Pinpoint the cell where the given text exists, returning its (x, y) midpoint coordinate. 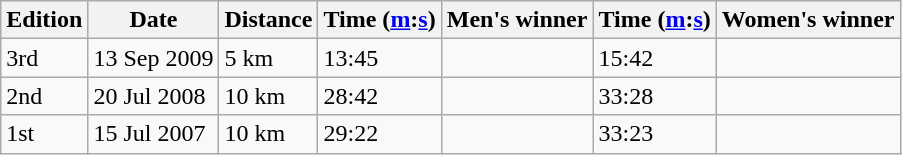
1st (44, 134)
33:28 (654, 96)
Men's winner (517, 20)
33:23 (654, 134)
13:45 (380, 58)
Date (154, 20)
3rd (44, 58)
Women's winner (808, 20)
Edition (44, 20)
15:42 (654, 58)
28:42 (380, 96)
5 km (268, 58)
15 Jul 2007 (154, 134)
2nd (44, 96)
Distance (268, 20)
29:22 (380, 134)
13 Sep 2009 (154, 58)
20 Jul 2008 (154, 96)
